For the text-containing cell, return its midpoint in [X, Y] coordinate format. 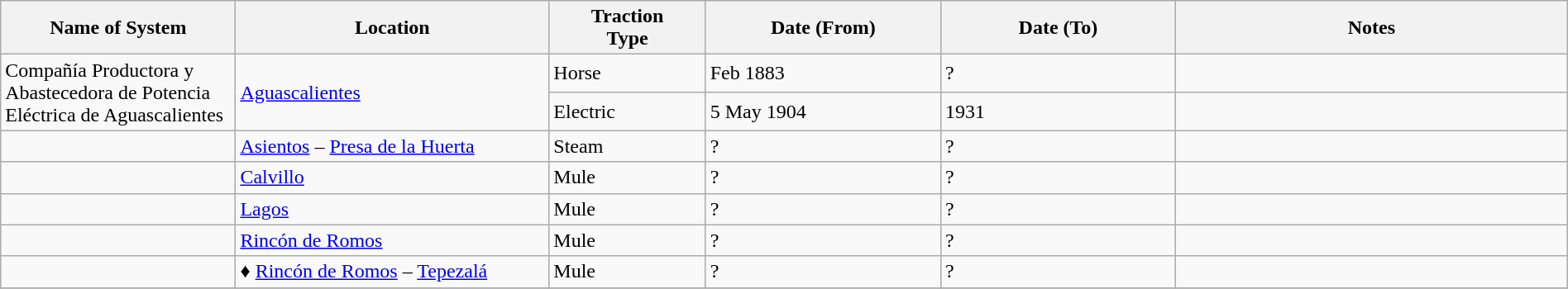
Date (To) [1058, 28]
5 May 1904 [823, 111]
Notes [1372, 28]
Rincón de Romos [392, 240]
Feb 1883 [823, 73]
Asientos – Presa de la Huerta [392, 146]
Name of System [118, 28]
Compañía Productora y Abastecedora de Potencia Eléctrica de Aguascalientes [118, 92]
Aguascalientes [392, 92]
Electric [627, 111]
TractionType [627, 28]
Location [392, 28]
Calvillo [392, 178]
♦ Rincón de Romos – Tepezalá [392, 272]
Lagos [392, 209]
Steam [627, 146]
Horse [627, 73]
1931 [1058, 111]
Date (From) [823, 28]
